Determine the [x, y] coordinate at the center of the cell enclosing the given text.  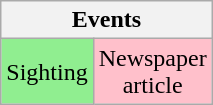
Newspaper article [152, 72]
Events [106, 20]
Sighting [47, 72]
